Determine the (X, Y) coordinate at the center of the cell enclosing the given text.  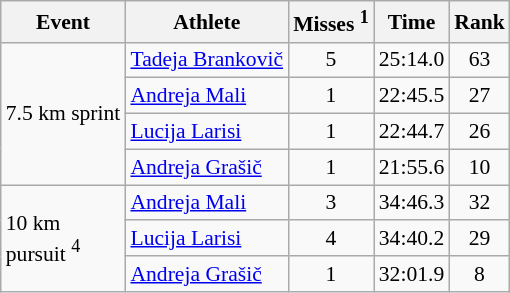
Misses 1 (331, 22)
3 (331, 203)
5 (331, 60)
63 (480, 60)
7.5 km sprint (64, 113)
Time (412, 22)
34:46.3 (412, 203)
22:45.5 (412, 96)
Athlete (206, 22)
29 (480, 239)
32:01.9 (412, 274)
10 km pursuit 4 (64, 238)
Tadeja Brankovič (206, 60)
Event (64, 22)
21:55.6 (412, 167)
8 (480, 274)
Rank (480, 22)
32 (480, 203)
34:40.2 (412, 239)
22:44.7 (412, 132)
4 (331, 239)
25:14.0 (412, 60)
10 (480, 167)
26 (480, 132)
27 (480, 96)
